Output the (X, Y) coordinate of the center of the cell containing the given text.  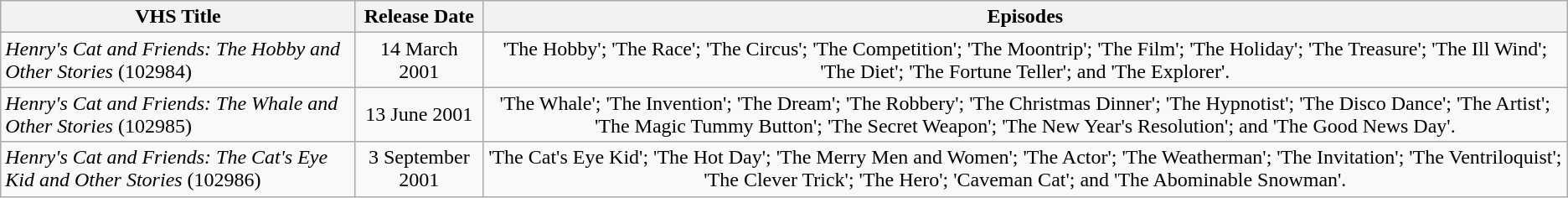
Release Date (419, 17)
Episodes (1025, 17)
VHS Title (178, 17)
Henry's Cat and Friends: The Whale and Other Stories (102985) (178, 114)
13 June 2001 (419, 114)
14 March 2001 (419, 60)
3 September 2001 (419, 169)
Henry's Cat and Friends: The Cat's Eye Kid and Other Stories (102986) (178, 169)
Henry's Cat and Friends: The Hobby and Other Stories (102984) (178, 60)
